Determine the [x, y] coordinate at the center of the cell enclosing the given text.  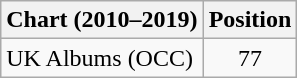
UK Albums (OCC) [102, 58]
Position [250, 20]
77 [250, 58]
Chart (2010–2019) [102, 20]
